Pinpoint the cell where the given text exists, returning its [x, y] midpoint coordinate. 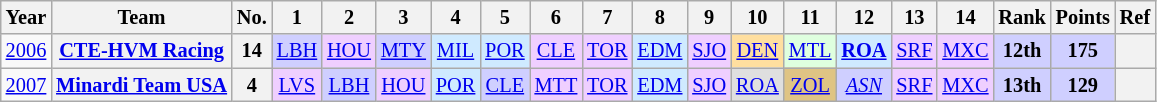
1 [297, 17]
13 [914, 17]
LVS [297, 85]
Team [142, 17]
8 [660, 17]
MTT [556, 85]
MTL [810, 51]
2007 [26, 85]
Rank [1022, 17]
11 [810, 17]
2006 [26, 51]
Points [1083, 17]
6 [556, 17]
No. [252, 17]
7 [607, 17]
Year [26, 17]
175 [1083, 51]
13th [1022, 85]
10 [758, 17]
CTE-HVM Racing [142, 51]
MTY [404, 51]
Minardi Team USA [142, 85]
MIL [456, 51]
DEN [758, 51]
12th [1022, 51]
9 [709, 17]
12 [864, 17]
Ref [1135, 17]
ASN [864, 85]
3 [404, 17]
5 [504, 17]
ZOL [810, 85]
129 [1083, 85]
2 [349, 17]
